Search for the cell housing the specified text and yield its [X, Y] center coordinate. 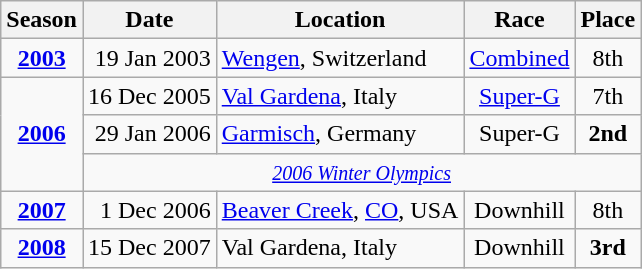
Place [608, 20]
Combined [520, 58]
Season [42, 20]
2006 Winter Olympics [361, 172]
19 Jan 2003 [149, 58]
29 Jan 2006 [149, 134]
Location [340, 20]
15 Dec 2007 [149, 248]
2nd [608, 134]
2007 [42, 210]
Beaver Creek, CO, USA [340, 210]
Garmisch, Germany [340, 134]
2003 [42, 58]
2006 [42, 134]
7th [608, 96]
Race [520, 20]
3rd [608, 248]
Date [149, 20]
1 Dec 2006 [149, 210]
Wengen, Switzerland [340, 58]
16 Dec 2005 [149, 96]
2008 [42, 248]
